Search for the cell housing the specified text and yield its [x, y] center coordinate. 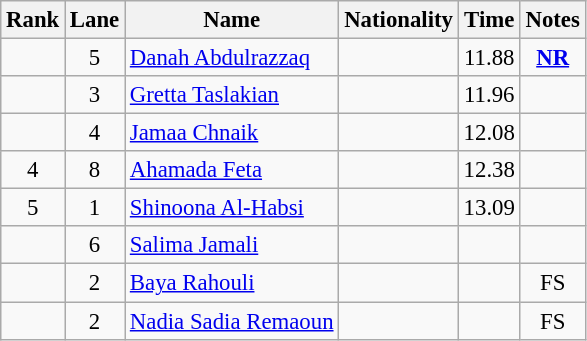
Notes [552, 20]
Baya Rahouli [232, 283]
Lane [95, 20]
Time [489, 20]
13.09 [489, 208]
Danah Abdulrazzaq [232, 58]
12.38 [489, 170]
Nationality [398, 20]
Nadia Sadia Remaoun [232, 321]
Gretta Taslakian [232, 95]
Shinoona Al-Habsi [232, 208]
3 [95, 95]
Ahamada Feta [232, 170]
12.08 [489, 133]
11.88 [489, 58]
Jamaa Chnaik [232, 133]
6 [95, 245]
11.96 [489, 95]
Salima Jamali [232, 245]
1 [95, 208]
8 [95, 170]
Rank [33, 20]
NR [552, 58]
Name [232, 20]
